Provide the (x, y) coordinate of the cell's center where the given text is located.  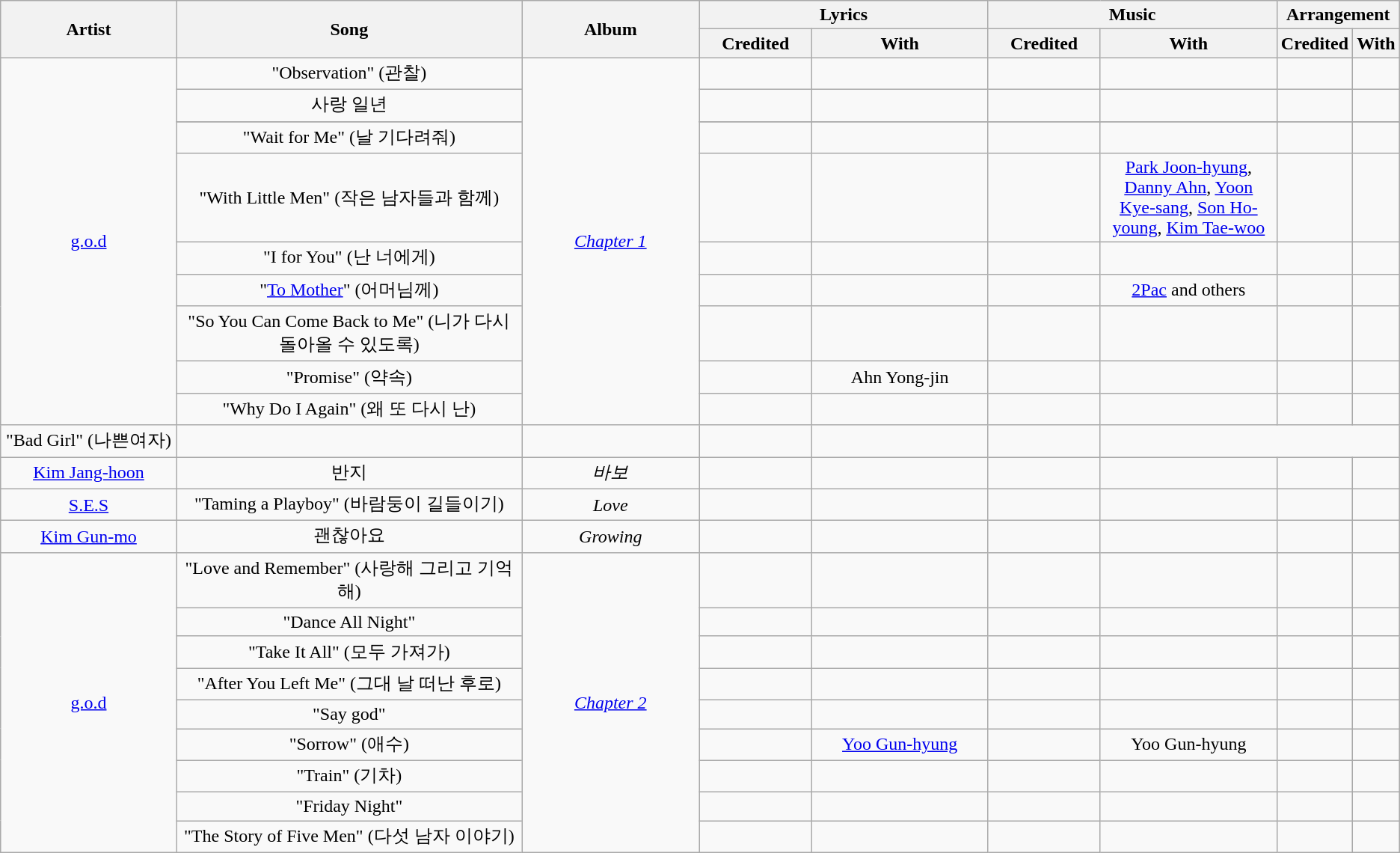
Lyrics (844, 15)
"To Mother" (어머님께) (349, 290)
"Love and Remember" (사랑해 그리고 기억해) (349, 580)
Arrangement (1338, 15)
바보 (611, 473)
반지 (349, 473)
Chapter 2 (611, 702)
Kim Jang-hoon (88, 473)
Love (611, 504)
Album (611, 29)
Chapter 1 (611, 241)
"Sorrow" (애수) (349, 745)
2Pac and others (1188, 290)
"Say god" (349, 714)
"Wait for Me" (날 기다려줘) (349, 138)
Song (349, 29)
"After You Left Me" (그대 날 떠난 후로) (349, 684)
Kim Gun-mo (88, 537)
"I for You" (난 너에게) (349, 259)
Growing (611, 537)
S.E.S (88, 504)
"Friday Night" (349, 807)
"Taming a Playboy" (바람둥이 길들이기) (349, 504)
괜찮아요 (349, 537)
"The Story of Five Men" (다섯 남자 이야기) (349, 837)
"Bad Girl" (나쁜여자) (88, 441)
"So You Can Come Back to Me" (니가 다시 돌아올 수 있도록) (349, 334)
Artist (88, 29)
Park Joon-hyung, Danny Ahn, Yoon Kye-sang, Son Ho-young, Kim Tae-woo (1188, 198)
"Take It All" (모두 가져가) (349, 652)
Music (1132, 15)
"Train" (기차) (349, 777)
"Dance All Night" (349, 622)
"Observation" (관찰) (349, 73)
"Why Do I Again" (왜 또 다시 난) (349, 409)
Ahn Yong-jin (899, 377)
사랑 일년 (349, 105)
"With Little Men" (작은 남자들과 함께) (349, 198)
"Promise" (약속) (349, 377)
